Locate the cell with the specified text and output its (X, Y) center coordinate. 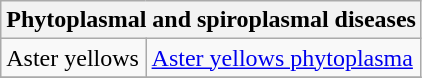
Aster yellows phytoplasma (284, 58)
Phytoplasmal and spiroplasmal diseases (212, 20)
Aster yellows (74, 58)
